Search for the cell housing the specified text and yield its [X, Y] center coordinate. 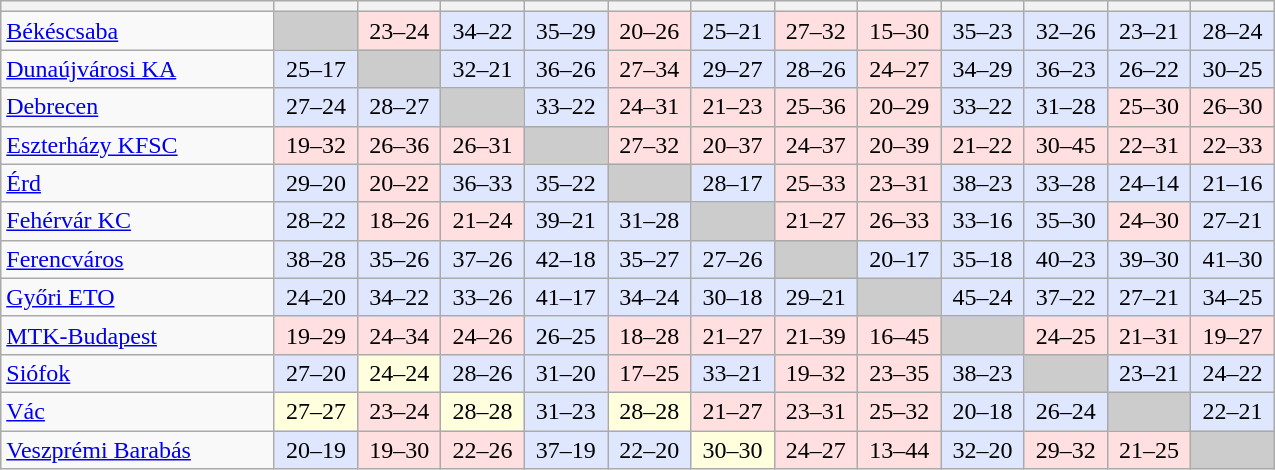
24–20 [316, 297]
41–17 [566, 297]
28–17 [732, 183]
27–27 [316, 411]
23–35 [898, 373]
25–33 [816, 183]
33–28 [1066, 183]
27–34 [650, 69]
21–16 [1232, 183]
Fehérvár KC [138, 221]
32–21 [482, 69]
24–34 [400, 335]
21–25 [1148, 449]
13–44 [898, 449]
29–20 [316, 183]
Debrecen [138, 107]
39–30 [1148, 259]
27–24 [316, 107]
25–30 [1148, 107]
30–45 [1066, 145]
22–31 [1148, 145]
28–27 [400, 107]
33–21 [732, 373]
24–31 [650, 107]
38–28 [316, 259]
24–22 [1232, 373]
29–27 [732, 69]
20–19 [316, 449]
35–23 [982, 31]
28–22 [316, 221]
24–26 [482, 335]
Vác [138, 411]
28–24 [1232, 31]
21–23 [732, 107]
26–33 [898, 221]
Győri ETO [138, 297]
Érd [138, 183]
27–26 [732, 259]
17–25 [650, 373]
30–30 [732, 449]
15–30 [898, 31]
31–23 [566, 411]
33–26 [482, 297]
19–30 [400, 449]
37–22 [1066, 297]
Veszprémi Barabás [138, 449]
45–24 [982, 297]
31–20 [566, 373]
29–32 [1066, 449]
32–20 [982, 449]
26–25 [566, 335]
Dunaújvárosi KA [138, 69]
18–26 [400, 221]
20–18 [982, 411]
34–29 [982, 69]
26–24 [1066, 411]
40–23 [1066, 259]
21–31 [1148, 335]
22–33 [1232, 145]
20–39 [898, 145]
26–31 [482, 145]
39–21 [566, 221]
24–30 [1148, 221]
Békéscsaba [138, 31]
24–37 [816, 145]
35–26 [400, 259]
36–33 [482, 183]
24–24 [400, 373]
34–25 [1232, 297]
21–39 [816, 335]
20–29 [898, 107]
Eszterházy KFSC [138, 145]
19–29 [316, 335]
33–16 [982, 221]
26–30 [1232, 107]
37–26 [482, 259]
34–24 [650, 297]
41–30 [1232, 259]
35–18 [982, 259]
37–19 [566, 449]
35–22 [566, 183]
36–23 [1066, 69]
25–36 [816, 107]
25–32 [898, 411]
18–28 [650, 335]
21–24 [482, 221]
25–17 [316, 69]
19–27 [1232, 335]
20–17 [898, 259]
MTK-Budapest [138, 335]
22–21 [1232, 411]
Siófok [138, 373]
32–26 [1066, 31]
30–25 [1232, 69]
16–45 [898, 335]
22–20 [650, 449]
20–22 [400, 183]
24–25 [1066, 335]
42–18 [566, 259]
25–21 [732, 31]
30–18 [732, 297]
Ferencváros [138, 259]
29–21 [816, 297]
35–27 [650, 259]
35–29 [566, 31]
20–26 [650, 31]
20–37 [732, 145]
26–22 [1148, 69]
26–36 [400, 145]
27–20 [316, 373]
24–14 [1148, 183]
21–22 [982, 145]
35–30 [1066, 221]
36–26 [566, 69]
22–26 [482, 449]
